Return the [x, y] coordinate for the center point of the cell that contains the specified text.  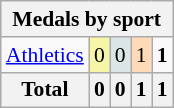
Total [45, 90]
Athletics [45, 55]
Medals by sport [87, 19]
